Find where the given text appears and provide that cell's center as (x, y) coordinate. 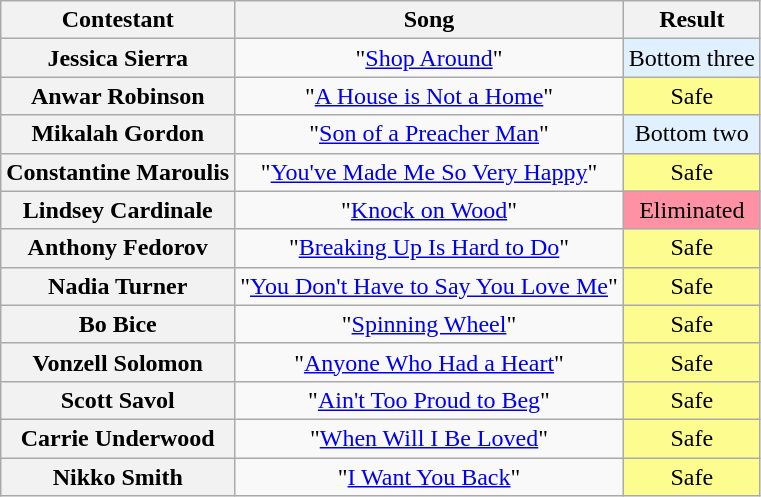
"Shop Around" (430, 58)
Jessica Sierra (118, 58)
"You've Made Me So Very Happy" (430, 172)
"Son of a Preacher Man" (430, 134)
Song (430, 20)
Bottom three (692, 58)
Scott Savol (118, 400)
Nadia Turner (118, 286)
Mikalah Gordon (118, 134)
"Spinning Wheel" (430, 324)
"You Don't Have to Say You Love Me" (430, 286)
"I Want You Back" (430, 477)
Bo Bice (118, 324)
Nikko Smith (118, 477)
"When Will I Be Loved" (430, 438)
Bottom two (692, 134)
Eliminated (692, 210)
Result (692, 20)
"Knock on Wood" (430, 210)
"Ain't Too Proud to Beg" (430, 400)
Constantine Maroulis (118, 172)
"Anyone Who Had a Heart" (430, 362)
"A House is Not a Home" (430, 96)
Carrie Underwood (118, 438)
Anwar Robinson (118, 96)
"Breaking Up Is Hard to Do" (430, 248)
Lindsey Cardinale (118, 210)
Contestant (118, 20)
Anthony Fedorov (118, 248)
Vonzell Solomon (118, 362)
